Scan for the cell matching the given text and deliver its (X, Y) coordinate at center. 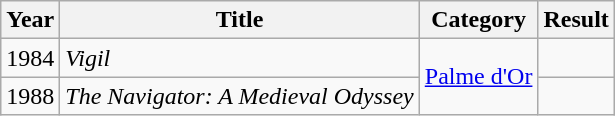
1988 (30, 96)
The Navigator: A Medieval Odyssey (240, 96)
Year (30, 20)
Category (478, 20)
Result (576, 20)
Palme d'Or (478, 77)
Vigil (240, 58)
Title (240, 20)
1984 (30, 58)
